Detect which cell encompasses the target text, then output its (x, y) center coordinate. 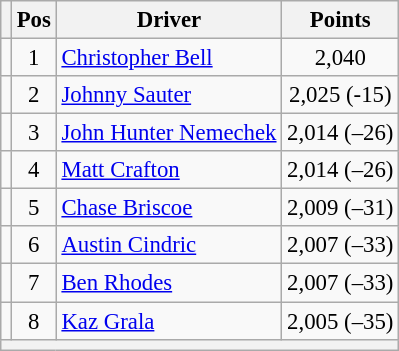
2 (34, 95)
Austin Cindric (169, 245)
Points (340, 20)
Ben Rhodes (169, 283)
8 (34, 321)
5 (34, 208)
7 (34, 283)
Matt Crafton (169, 170)
Kaz Grala (169, 321)
Christopher Bell (169, 58)
Pos (34, 20)
Driver (169, 20)
6 (34, 245)
2,009 (–31) (340, 208)
John Hunter Nemechek (169, 133)
3 (34, 133)
1 (34, 58)
4 (34, 170)
Johnny Sauter (169, 95)
2,005 (–35) (340, 321)
2,040 (340, 58)
2,025 (-15) (340, 95)
Chase Briscoe (169, 208)
